Determine the [x, y] coordinate at the center of the cell enclosing the given text.  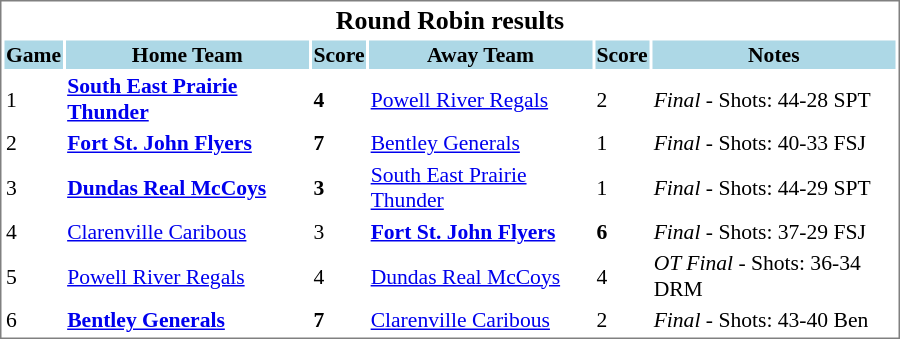
Final - Shots: 44-29 SPT [774, 187]
Home Team [188, 54]
Round Robin results [450, 20]
Away Team [480, 54]
5 [33, 276]
Final - Shots: 44-28 SPT [774, 99]
Final - Shots: 40-33 FSJ [774, 143]
OT Final - Shots: 36-34 DRM [774, 276]
Notes [774, 54]
Final - Shots: 37-29 FSJ [774, 232]
Final - Shots: 43-40 Ben [774, 320]
Game [33, 54]
